Scan for the cell matching the given text and deliver its (x, y) coordinate at center. 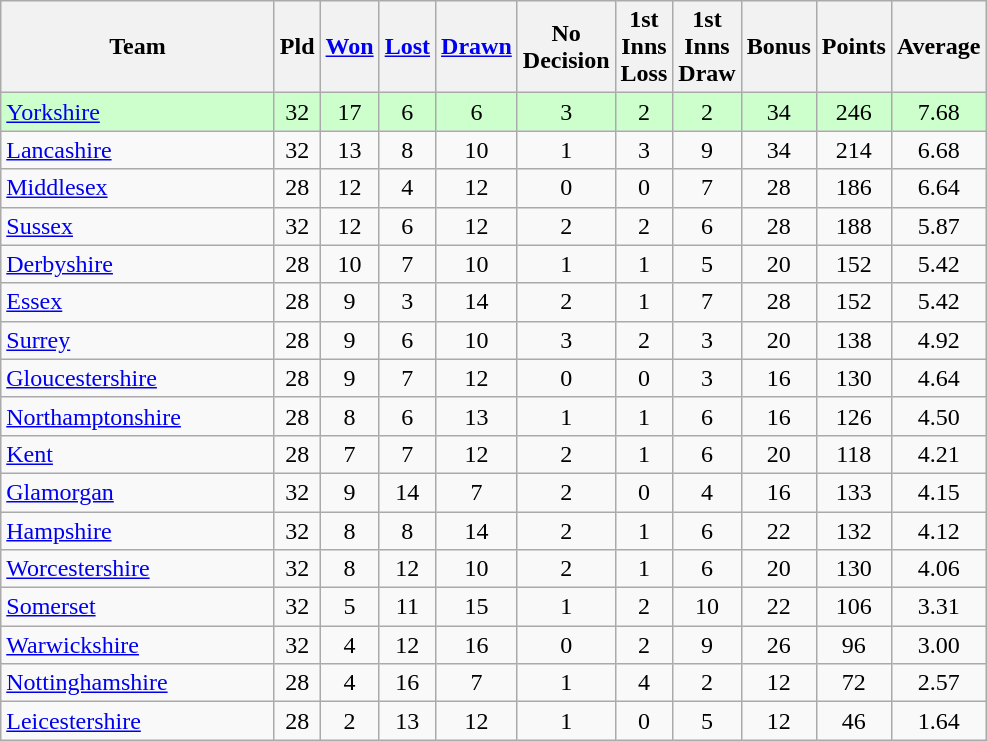
188 (854, 226)
126 (854, 416)
138 (854, 340)
4.64 (938, 378)
72 (854, 683)
Glamorgan (138, 492)
106 (854, 607)
Essex (138, 302)
No Decision (566, 47)
3.31 (938, 607)
7.68 (938, 112)
96 (854, 645)
Lost (407, 47)
Sussex (138, 226)
Worcestershire (138, 569)
Team (138, 47)
118 (854, 454)
26 (778, 645)
4.21 (938, 454)
Yorkshire (138, 112)
2.57 (938, 683)
133 (854, 492)
Warwickshire (138, 645)
132 (854, 531)
4.50 (938, 416)
Leicestershire (138, 721)
15 (477, 607)
Derbyshire (138, 264)
Surrey (138, 340)
Lancashire (138, 150)
6.68 (938, 150)
Somerset (138, 607)
4.12 (938, 531)
4.15 (938, 492)
1.64 (938, 721)
Northamptonshire (138, 416)
214 (854, 150)
1st Inns Draw (707, 47)
3.00 (938, 645)
246 (854, 112)
4.92 (938, 340)
4.06 (938, 569)
Pld (297, 47)
46 (854, 721)
1st Inns Loss (644, 47)
5.87 (938, 226)
17 (350, 112)
186 (854, 188)
Won (350, 47)
Gloucestershire (138, 378)
Points (854, 47)
Middlesex (138, 188)
11 (407, 607)
6.64 (938, 188)
Drawn (477, 47)
Hampshire (138, 531)
Kent (138, 454)
Average (938, 47)
Bonus (778, 47)
Nottinghamshire (138, 683)
